Locate the cell with the specified text and output its [X, Y] center coordinate. 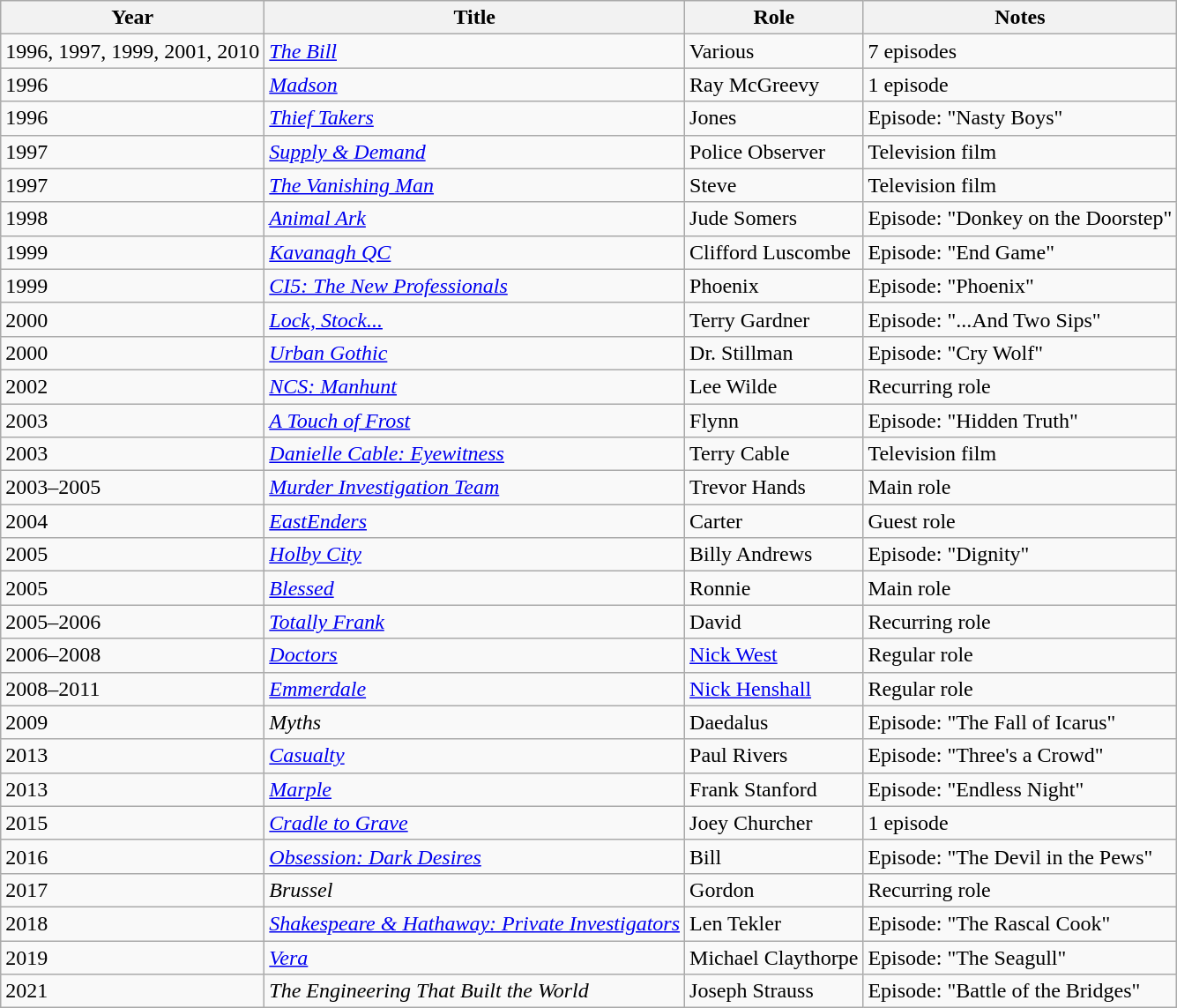
Joey Churcher [774, 823]
Episode: "...And Two Sips" [1020, 319]
Danielle Cable: Eyewitness [474, 454]
Frank Stanford [774, 789]
NCS: Manhunt [474, 386]
2018 [132, 923]
Daedalus [774, 722]
2015 [132, 823]
Episode: "Cry Wolf" [1020, 353]
Nick West [774, 655]
A Touch of Frost [474, 421]
Episode: "End Game" [1020, 252]
The Bill [474, 51]
Police Observer [774, 152]
Michael Claythorpe [774, 957]
Episode: "Nasty Boys" [1020, 118]
Episode: "The Devil in the Pews" [1020, 856]
Steve [774, 185]
2008–2011 [132, 689]
Doctors [474, 655]
Trevor Hands [774, 488]
2003–2005 [132, 488]
Lock, Stock... [474, 319]
Various [774, 51]
Obsession: Dark Desires [474, 856]
Thief Takers [474, 118]
Emmerdale [474, 689]
Jude Somers [774, 219]
Brussel [474, 890]
2019 [132, 957]
Episode: "The Seagull" [1020, 957]
2005–2006 [132, 622]
David [774, 622]
Title [474, 18]
Nick Henshall [774, 689]
Year [132, 18]
Clifford Luscombe [774, 252]
Episode: "Phoenix" [1020, 286]
Flynn [774, 421]
Ray McGreevy [774, 85]
Jones [774, 118]
Lee Wilde [774, 386]
Terry Cable [774, 454]
7 episodes [1020, 51]
Vera [474, 957]
Myths [474, 722]
Urban Gothic [474, 353]
Episode: "Battle of the Bridges" [1020, 991]
Animal Ark [474, 219]
Murder Investigation Team [474, 488]
2016 [132, 856]
2017 [132, 890]
Carter [774, 521]
2006–2008 [132, 655]
Bill [774, 856]
Episode: "Hidden Truth" [1020, 421]
Paul Rivers [774, 756]
Casualty [474, 756]
2009 [132, 722]
Phoenix [774, 286]
Marple [474, 789]
Episode: "The Fall of Icarus" [1020, 722]
2002 [132, 386]
Episode: "Dignity" [1020, 555]
Supply & Demand [474, 152]
1996, 1997, 1999, 2001, 2010 [132, 51]
The Vanishing Man [474, 185]
CI5: The New Professionals [474, 286]
The Engineering That Built the World [474, 991]
Kavanagh QC [474, 252]
Episode: "Three's a Crowd" [1020, 756]
Shakespeare & Hathaway: Private Investigators [474, 923]
Ronnie [774, 588]
EastEnders [474, 521]
Role [774, 18]
Terry Gardner [774, 319]
Len Tekler [774, 923]
Madson [474, 85]
Cradle to Grave [474, 823]
Joseph Strauss [774, 991]
Totally Frank [474, 622]
Holby City [474, 555]
Notes [1020, 18]
Dr. Stillman [774, 353]
2004 [132, 521]
1998 [132, 219]
Guest role [1020, 521]
Episode: "Donkey on the Doorstep" [1020, 219]
Blessed [474, 588]
Episode: "Endless Night" [1020, 789]
Episode: "The Rascal Cook" [1020, 923]
Billy Andrews [774, 555]
Gordon [774, 890]
2021 [132, 991]
